From the cell containing the given text, extract its center point as (x, y) coordinate. 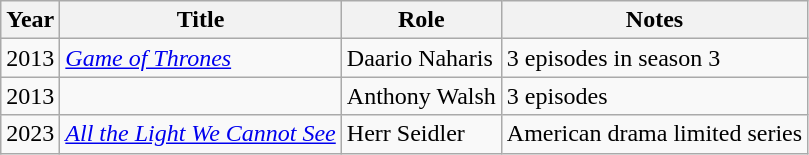
Game of Thrones (200, 58)
Role (421, 20)
Title (200, 20)
Anthony Walsh (421, 96)
Notes (654, 20)
3 episodes (654, 96)
3 episodes in season 3 (654, 58)
Herr Seidler (421, 134)
American drama limited series (654, 134)
2023 (30, 134)
Year (30, 20)
All the Light We Cannot See (200, 134)
Daario Naharis (421, 58)
